Output the (X, Y) coordinate of the center of the cell containing the given text.  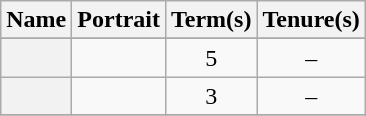
3 (211, 96)
5 (211, 58)
Tenure(s) (311, 20)
Term(s) (211, 20)
Name (36, 20)
Portrait (119, 20)
